Find where the given text appears and provide that cell's center as (X, Y) coordinate. 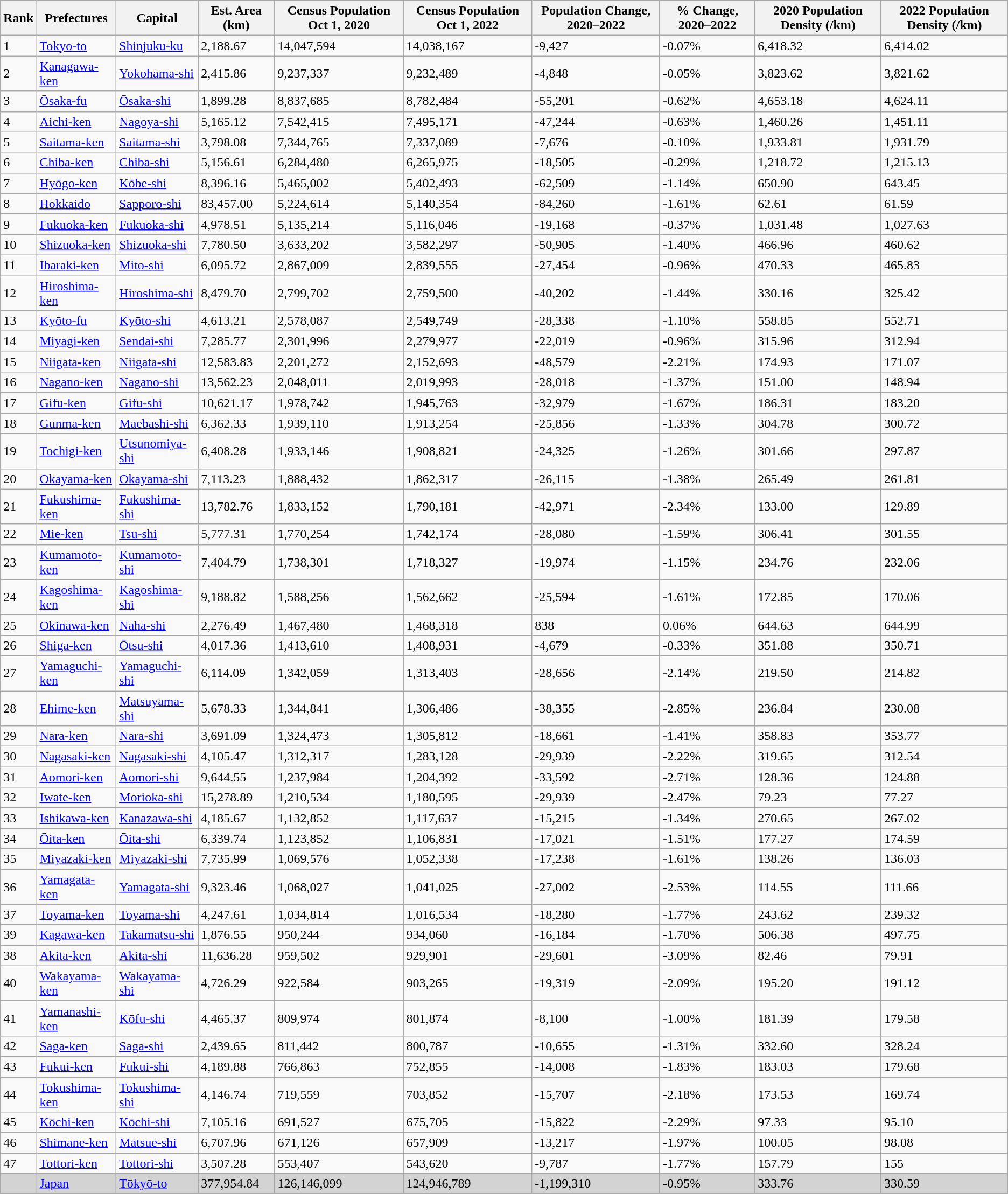
34 (18, 839)
Okinawa-ken (76, 625)
553,407 (339, 1163)
-1.37% (707, 382)
Yamaguchi-ken (76, 673)
-38,355 (596, 708)
1,945,763 (467, 403)
353.77 (944, 736)
-47,244 (596, 122)
-27,454 (596, 265)
265.49 (818, 479)
Tokushima-shi (157, 1094)
9 (18, 224)
20 (18, 479)
18 (18, 423)
Miyazaki-shi (157, 859)
-2.22% (707, 757)
Fukushima-ken (76, 506)
1,034,814 (339, 914)
-0.05% (707, 73)
10 (18, 245)
% Change, 2020–2022 (707, 18)
959,502 (339, 955)
157.79 (818, 1163)
33 (18, 818)
44 (18, 1094)
Kōchi-ken (76, 1122)
38 (18, 955)
Tottori-ken (76, 1163)
2,152,693 (467, 362)
2,279,977 (467, 341)
332.60 (818, 1046)
-2.29% (707, 1122)
15 (18, 362)
Ishikawa-ken (76, 818)
7,495,171 (467, 122)
Population Change, 2020–2022 (596, 18)
-0.62% (707, 101)
Okayama-shi (157, 479)
83,457.00 (236, 204)
214.82 (944, 673)
-28,018 (596, 382)
1,588,256 (339, 597)
6,265,975 (467, 163)
-1.59% (707, 534)
-18,505 (596, 163)
Nagasaki-shi (157, 757)
-1.00% (707, 1018)
-10,655 (596, 1046)
1,742,174 (467, 534)
358.83 (818, 736)
2,549,749 (467, 321)
-9,787 (596, 1163)
174.59 (944, 839)
9,188.82 (236, 597)
-1.31% (707, 1046)
3 (18, 101)
1,899.28 (236, 101)
12 (18, 293)
-18,280 (596, 914)
1,790,181 (467, 506)
-0.07% (707, 46)
Hiroshima-ken (76, 293)
-13,217 (596, 1143)
-48,579 (596, 362)
-42,971 (596, 506)
-19,319 (596, 983)
Census Population Oct 1, 2022 (467, 18)
79.91 (944, 955)
179.58 (944, 1018)
-2.71% (707, 777)
-0.10% (707, 142)
267.02 (944, 818)
351.88 (818, 645)
1,413,610 (339, 645)
1,132,852 (339, 818)
79.23 (818, 798)
2,867,009 (339, 265)
Yamagata-shi (157, 886)
7,735.99 (236, 859)
3,691.09 (236, 736)
558.85 (818, 321)
465.83 (944, 265)
-1.33% (707, 423)
Fukuoka-ken (76, 224)
Shiga-ken (76, 645)
Yokohama-shi (157, 73)
466.96 (818, 245)
39 (18, 935)
2,188.67 (236, 46)
-17,021 (596, 839)
1,106,831 (467, 839)
719,559 (339, 1094)
1 (18, 46)
40 (18, 983)
752,855 (467, 1066)
1,031.48 (818, 224)
Capital (157, 18)
4,105.47 (236, 757)
650.90 (818, 183)
9,323.46 (236, 886)
Yamanashi-ken (76, 1018)
9,237,337 (339, 73)
183.03 (818, 1066)
Kōbe-shi (157, 183)
77.27 (944, 798)
300.72 (944, 423)
-50,905 (596, 245)
1,237,984 (339, 777)
Aomori-shi (157, 777)
3,823.62 (818, 73)
4,653.18 (818, 101)
Tsu-shi (157, 534)
14,047,594 (339, 46)
-40,202 (596, 293)
2,439.65 (236, 1046)
5,224,614 (339, 204)
0.06% (707, 625)
460.62 (944, 245)
-2.85% (707, 708)
-15,215 (596, 818)
Sapporo-shi (157, 204)
7,285.77 (236, 341)
1,218.72 (818, 163)
2,048,011 (339, 382)
Wakayama-ken (76, 983)
1,312,317 (339, 757)
Kagawa-ken (76, 935)
177.27 (818, 839)
-1.70% (707, 935)
11,636.28 (236, 955)
1,862,317 (467, 479)
7,344,765 (339, 142)
151.00 (818, 382)
14,038,167 (467, 46)
43 (18, 1066)
-27,002 (596, 886)
2,301,996 (339, 341)
5,777.31 (236, 534)
Fukuoka-shi (157, 224)
7 (18, 183)
Kōchi-shi (157, 1122)
Census Population Oct 1, 2020 (339, 18)
1,562,662 (467, 597)
801,874 (467, 1018)
4 (18, 122)
1,068,027 (339, 886)
7,542,415 (339, 122)
-14,008 (596, 1066)
Saga-shi (157, 1046)
6,362.33 (236, 423)
1,460.26 (818, 122)
1,324,473 (339, 736)
29 (18, 736)
98.08 (944, 1143)
922,584 (339, 983)
Chiba-ken (76, 163)
28 (18, 708)
5 (18, 142)
7,404.79 (236, 562)
330.16 (818, 293)
6,339.74 (236, 839)
2,276.49 (236, 625)
-7,676 (596, 142)
243.62 (818, 914)
Nara-shi (157, 736)
4,726.29 (236, 983)
Gifu-ken (76, 403)
-55,201 (596, 101)
312.94 (944, 341)
15,278.89 (236, 798)
-1.97% (707, 1143)
Est. Area (km) (236, 18)
3,821.62 (944, 73)
181.39 (818, 1018)
1,933,146 (339, 451)
1,933.81 (818, 142)
-1.44% (707, 293)
2 (18, 73)
195.20 (818, 983)
6,418.32 (818, 46)
-1.83% (707, 1066)
6,284,480 (339, 163)
9,232,489 (467, 73)
Shizuoka-shi (157, 245)
-0.95% (707, 1184)
903,265 (467, 983)
297.87 (944, 451)
Hiroshima-shi (157, 293)
170.06 (944, 597)
Gunma-ken (76, 423)
124.88 (944, 777)
1,117,637 (467, 818)
Saga-ken (76, 1046)
1,052,338 (467, 859)
675,705 (467, 1122)
1,306,486 (467, 708)
3,582,297 (467, 245)
Nagoya-shi (157, 122)
2,799,702 (339, 293)
Mito-shi (157, 265)
1,041,025 (467, 886)
-29,601 (596, 955)
Aomori-ken (76, 777)
10,621.17 (236, 403)
7,105.16 (236, 1122)
1,210,534 (339, 798)
1,876.55 (236, 935)
4,185.67 (236, 818)
333.76 (818, 1184)
35 (18, 859)
-1.40% (707, 245)
61.59 (944, 204)
Akita-shi (157, 955)
138.26 (818, 859)
2,578,087 (339, 321)
1,408,931 (467, 645)
236.84 (818, 708)
95.10 (944, 1122)
Prefectures (76, 18)
Rank (18, 18)
234.76 (818, 562)
Tochigi-ken (76, 451)
Wakayama-shi (157, 983)
36 (18, 886)
47 (18, 1163)
1,468,318 (467, 625)
4,465.37 (236, 1018)
644.99 (944, 625)
934,060 (467, 935)
929,901 (467, 955)
3,798.08 (236, 142)
2,415.86 (236, 73)
136.03 (944, 859)
Iwate-ken (76, 798)
-2.21% (707, 362)
-0.63% (707, 122)
Toyama-shi (157, 914)
37 (18, 914)
1,204,392 (467, 777)
82.46 (818, 955)
-32,979 (596, 403)
Maebashi-shi (157, 423)
31 (18, 777)
838 (596, 625)
148.94 (944, 382)
5,135,214 (339, 224)
Nagano-ken (76, 382)
6,414.02 (944, 46)
8,396.16 (236, 183)
6,408.28 (236, 451)
-1.38% (707, 479)
4,146.74 (236, 1094)
1,931.79 (944, 142)
306.41 (818, 534)
1,342,059 (339, 673)
1,939,110 (339, 423)
-1.10% (707, 321)
1,283,128 (467, 757)
5,116,046 (467, 224)
1,738,301 (339, 562)
171.07 (944, 362)
232.06 (944, 562)
377,954.84 (236, 1184)
Utsunomiya-shi (157, 451)
12,583.83 (236, 362)
Ehime-ken (76, 708)
62.61 (818, 204)
-19,974 (596, 562)
-9,427 (596, 46)
17 (18, 403)
-17,238 (596, 859)
691,527 (339, 1122)
Yamaguchi-shi (157, 673)
1,978,742 (339, 403)
-19,168 (596, 224)
543,620 (467, 1163)
Saitama-shi (157, 142)
169.74 (944, 1094)
Gifu-shi (157, 403)
6,114.09 (236, 673)
Kagoshima-ken (76, 597)
13,782.76 (236, 506)
Kyōto-shi (157, 321)
Hyōgo-ken (76, 183)
671,126 (339, 1143)
Ibaraki-ken (76, 265)
Ōita-ken (76, 839)
Tottori-shi (157, 1163)
8,479.70 (236, 293)
315.96 (818, 341)
1,180,595 (467, 798)
Tokushima-ken (76, 1094)
Ōsaka-fu (76, 101)
1,305,812 (467, 736)
45 (18, 1122)
128.36 (818, 777)
Morioka-shi (157, 798)
330.59 (944, 1184)
1,016,534 (467, 914)
Naha-shi (157, 625)
-0.33% (707, 645)
304.78 (818, 423)
2,019,993 (467, 382)
Yamagata-ken (76, 886)
497.75 (944, 935)
Mie-ken (76, 534)
46 (18, 1143)
811,442 (339, 1046)
26 (18, 645)
4,247.61 (236, 914)
-0.29% (707, 163)
270.65 (818, 818)
186.31 (818, 403)
-2.09% (707, 983)
Fukui-shi (157, 1066)
-18,661 (596, 736)
Shimane-ken (76, 1143)
-16,184 (596, 935)
5,156.61 (236, 163)
506.38 (818, 935)
325.42 (944, 293)
800,787 (467, 1046)
Nagano-shi (157, 382)
Miyazaki-ken (76, 859)
261.81 (944, 479)
41 (18, 1018)
5,465,002 (339, 183)
Nagasaki-ken (76, 757)
703,852 (467, 1094)
9,644.55 (236, 777)
Hokkaido (76, 204)
-22,019 (596, 341)
643.45 (944, 183)
Kumamoto-ken (76, 562)
14 (18, 341)
-1.26% (707, 451)
-2.34% (707, 506)
Japan (76, 1184)
312.54 (944, 757)
155 (944, 1163)
301.55 (944, 534)
219.50 (818, 673)
8 (18, 204)
5,402,493 (467, 183)
-1.67% (707, 403)
Tokyo-to (76, 46)
950,244 (339, 935)
1,451.11 (944, 122)
100.05 (818, 1143)
809,974 (339, 1018)
4,613.21 (236, 321)
Niigata-shi (157, 362)
Miyagi-ken (76, 341)
6,707.96 (236, 1143)
Akita-ken (76, 955)
8,837,685 (339, 101)
-28,080 (596, 534)
Okayama-ken (76, 479)
Sendai-shi (157, 341)
Shinjuku-ku (157, 46)
30 (18, 757)
2,201,272 (339, 362)
22 (18, 534)
5,678.33 (236, 708)
328.24 (944, 1046)
Kyōto-fu (76, 321)
-15,707 (596, 1094)
4,189.88 (236, 1066)
25 (18, 625)
Toyama-ken (76, 914)
-0.37% (707, 224)
4,978.51 (236, 224)
Kōfu-shi (157, 1018)
114.55 (818, 886)
Saitama-ken (76, 142)
Ōtsu-shi (157, 645)
-4,679 (596, 645)
2,839,555 (467, 265)
-2.18% (707, 1094)
Nara-ken (76, 736)
Takamatsu-shi (157, 935)
-15,822 (596, 1122)
-1.14% (707, 183)
319.65 (818, 757)
-25,594 (596, 597)
552.71 (944, 321)
Chiba-shi (157, 163)
1,888,432 (339, 479)
8,782,484 (467, 101)
174.93 (818, 362)
5,140,354 (467, 204)
-33,592 (596, 777)
-2.53% (707, 886)
1,344,841 (339, 708)
23 (18, 562)
-24,325 (596, 451)
-1.51% (707, 839)
239.32 (944, 914)
-62,509 (596, 183)
16 (18, 382)
1,027.63 (944, 224)
-25,856 (596, 423)
129.89 (944, 506)
Ōita-shi (157, 839)
-84,260 (596, 204)
27 (18, 673)
-28,656 (596, 673)
-1,199,310 (596, 1184)
24 (18, 597)
350.71 (944, 645)
173.53 (818, 1094)
1,215.13 (944, 163)
19 (18, 451)
Fukushima-shi (157, 506)
133.00 (818, 506)
-1.41% (707, 736)
5,165.12 (236, 122)
Aichi-ken (76, 122)
3,507.28 (236, 1163)
7,780.50 (236, 245)
183.20 (944, 403)
13,562.23 (236, 382)
1,770,254 (339, 534)
Kanagawa-ken (76, 73)
Tōkyō-to (157, 1184)
Ōsaka-shi (157, 101)
1,718,327 (467, 562)
-28,338 (596, 321)
-4,848 (596, 73)
Matsuyama-shi (157, 708)
172.85 (818, 597)
-2.47% (707, 798)
-1.34% (707, 818)
-26,115 (596, 479)
1,467,480 (339, 625)
126,146,099 (339, 1184)
124,946,789 (467, 1184)
42 (18, 1046)
1,908,821 (467, 451)
-2.14% (707, 673)
2020 Population Density (/km) (818, 18)
179.68 (944, 1066)
6,095.72 (236, 265)
1,313,403 (467, 673)
-1.15% (707, 562)
657,909 (467, 1143)
644.63 (818, 625)
1,069,576 (339, 859)
1,123,852 (339, 839)
Kanazawa-shi (157, 818)
191.12 (944, 983)
766,863 (339, 1066)
7,113.23 (236, 479)
-3.09% (707, 955)
6 (18, 163)
32 (18, 798)
4,017.36 (236, 645)
470.33 (818, 265)
Kumamoto-shi (157, 562)
Kagoshima-shi (157, 597)
13 (18, 321)
Matsue-shi (157, 1143)
4,624.11 (944, 101)
Niigata-ken (76, 362)
301.66 (818, 451)
1,913,254 (467, 423)
1,833,152 (339, 506)
111.66 (944, 886)
Shizuoka-ken (76, 245)
230.08 (944, 708)
2,759,500 (467, 293)
3,633,202 (339, 245)
11 (18, 265)
7,337,089 (467, 142)
-8,100 (596, 1018)
2022 Population Density (/km) (944, 18)
21 (18, 506)
97.33 (818, 1122)
Fukui-ken (76, 1066)
